Provide the [x, y] coordinate of the cell's center where the given text is located.  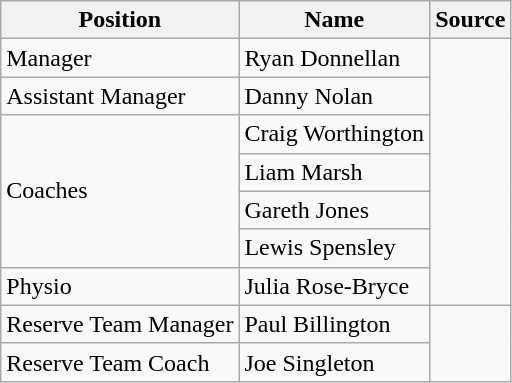
Liam Marsh [334, 172]
Coaches [120, 191]
Name [334, 20]
Paul Billington [334, 324]
Assistant Manager [120, 96]
Danny Nolan [334, 96]
Reserve Team Manager [120, 324]
Joe Singleton [334, 362]
Ryan Donnellan [334, 58]
Physio [120, 286]
Manager [120, 58]
Craig Worthington [334, 134]
Source [470, 20]
Lewis Spensley [334, 248]
Julia Rose-Bryce [334, 286]
Position [120, 20]
Gareth Jones [334, 210]
Reserve Team Coach [120, 362]
